Return [x, y] of the center of cell containing provided text 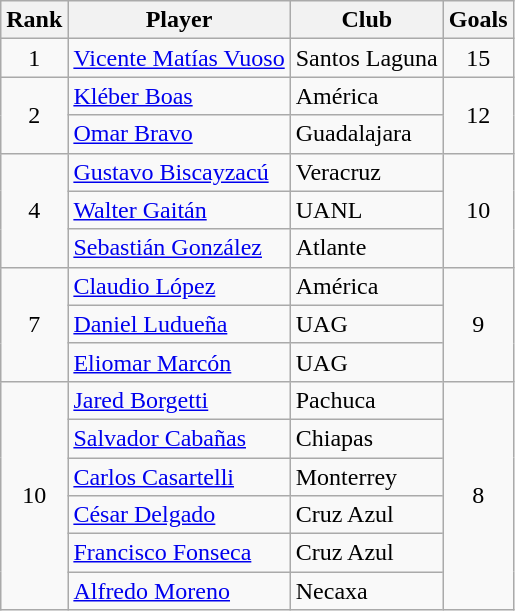
Vicente Matías Vuoso [179, 58]
Chiapas [366, 438]
2 [34, 115]
8 [478, 495]
Goals [478, 20]
Jared Borgetti [179, 400]
Carlos Casartelli [179, 477]
4 [34, 210]
Club [366, 20]
César Delgado [179, 515]
Player [179, 20]
Sebastián González [179, 248]
12 [478, 115]
Santos Laguna [366, 58]
Rank [34, 20]
Alfredo Moreno [179, 591]
Kléber Boas [179, 96]
UANL [366, 210]
Francisco Fonseca [179, 553]
Eliomar Marcón [179, 362]
Gustavo Biscayzacú [179, 172]
Omar Bravo [179, 134]
Monterrey [366, 477]
Salvador Cabañas [179, 438]
Claudio López [179, 286]
9 [478, 324]
15 [478, 58]
Atlante [366, 248]
Daniel Ludueña [179, 324]
Necaxa [366, 591]
Guadalajara [366, 134]
7 [34, 324]
Veracruz [366, 172]
1 [34, 58]
Walter Gaitán [179, 210]
Pachuca [366, 400]
